Locate the cell with the specified text and output its [x, y] center coordinate. 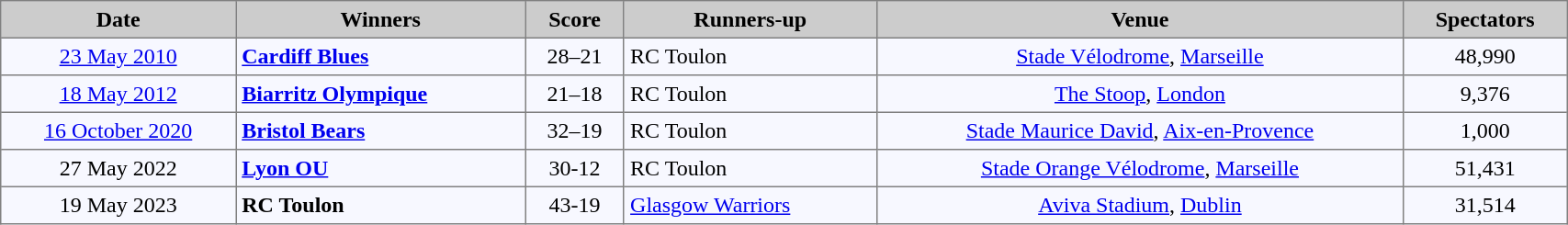
Score [575, 19]
Glasgow Warriors [750, 205]
Runners-up [750, 19]
Biarritz Olympique [380, 94]
Winners [380, 19]
Date [118, 19]
Cardiff Blues [380, 56]
Spectators [1485, 19]
Lyon OU [380, 168]
Bristol Bears [380, 130]
30-12 [575, 168]
The Stoop, London [1140, 94]
18 May 2012 [118, 94]
43-19 [575, 205]
28–21 [575, 56]
32–19 [575, 130]
Stade Maurice David, Aix-en-Provence [1140, 130]
16 October 2020 [118, 130]
9,376 [1485, 94]
Venue [1140, 19]
23 May 2010 [118, 56]
Aviva Stadium, Dublin [1140, 205]
19 May 2023 [118, 205]
27 May 2022 [118, 168]
31,514 [1485, 205]
48,990 [1485, 56]
Stade Orange Vélodrome, Marseille [1140, 168]
21–18 [575, 94]
Stade Vélodrome, Marseille [1140, 56]
51,431 [1485, 168]
1,000 [1485, 130]
